Detect which cell encompasses the target text, then output its (X, Y) center coordinate. 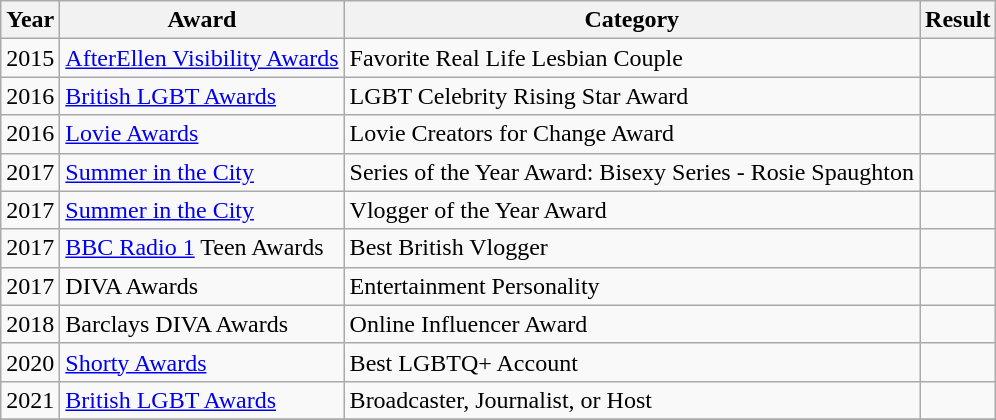
Favorite Real Life Lesbian Couple (632, 58)
BBC Radio 1 Teen Awards (202, 248)
Online Influencer Award (632, 324)
Barclays DIVA Awards (202, 324)
Lovie Creators for Change Award (632, 134)
Shorty Awards (202, 362)
Result (958, 20)
Lovie Awards (202, 134)
2020 (30, 362)
Entertainment Personality (632, 286)
Award (202, 20)
Category (632, 20)
AfterEllen Visibility Awards (202, 58)
Series of the Year Award: Bisexy Series - Rosie Spaughton (632, 172)
LGBT Celebrity Rising Star Award (632, 96)
2015 (30, 58)
Best LGBTQ+ Account (632, 362)
Vlogger of the Year Award (632, 210)
DIVA Awards (202, 286)
2021 (30, 400)
Year (30, 20)
Best British Vlogger (632, 248)
2018 (30, 324)
Broadcaster, Journalist, or Host (632, 400)
